Provide the [X, Y] coordinate of the cell's center where the given text is located.  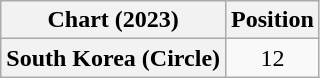
South Korea (Circle) [114, 58]
Chart (2023) [114, 20]
12 [273, 58]
Position [273, 20]
